Return [X, Y] of the center of cell containing provided text 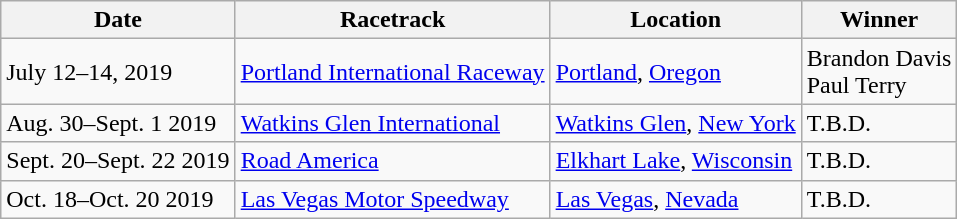
Portland International Raceway [392, 72]
Date [118, 20]
Elkhart Lake, Wisconsin [676, 161]
Brandon Davis Paul Terry [879, 72]
Watkins Glen, New York [676, 123]
Las Vegas, Nevada [676, 199]
Road America [392, 161]
Watkins Glen International [392, 123]
Winner [879, 20]
Location [676, 20]
Oct. 18–Oct. 20 2019 [118, 199]
Racetrack [392, 20]
Portland, Oregon [676, 72]
Sept. 20–Sept. 22 2019 [118, 161]
Aug. 30–Sept. 1 2019 [118, 123]
Las Vegas Motor Speedway [392, 199]
July 12–14, 2019 [118, 72]
